Identify which cell holds the provided text, then report its (X, Y) central coordinate. 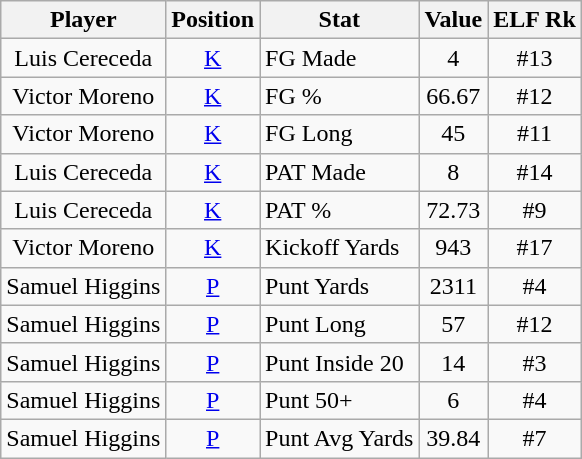
FG Made (340, 58)
FG % (340, 96)
Punt Long (340, 324)
8 (454, 172)
PAT % (340, 210)
14 (454, 362)
57 (454, 324)
Punt 50+ (340, 400)
#14 (535, 172)
66.67 (454, 96)
39.84 (454, 438)
Player (84, 20)
4 (454, 58)
Value (454, 20)
Stat (340, 20)
72.73 (454, 210)
6 (454, 400)
#7 (535, 438)
Punt Inside 20 (340, 362)
Kickoff Yards (340, 248)
#13 (535, 58)
Punt Avg Yards (340, 438)
Position (213, 20)
#17 (535, 248)
#3 (535, 362)
#11 (535, 134)
FG Long (340, 134)
45 (454, 134)
#9 (535, 210)
ELF Rk (535, 20)
943 (454, 248)
Punt Yards (340, 286)
PAT Made (340, 172)
2311 (454, 286)
